Capture the cell that displays the provided text and extract its [x, y] central coordinate. 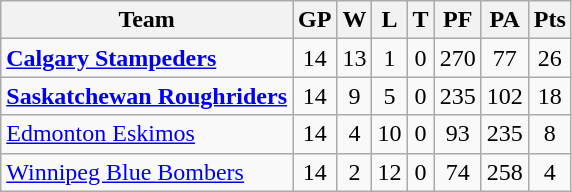
PF [458, 20]
Team [147, 20]
8 [550, 134]
L [390, 20]
77 [504, 58]
74 [458, 172]
W [354, 20]
Pts [550, 20]
18 [550, 96]
258 [504, 172]
Winnipeg Blue Bombers [147, 172]
Edmonton Eskimos [147, 134]
9 [354, 96]
T [420, 20]
GP [315, 20]
Calgary Stampeders [147, 58]
93 [458, 134]
10 [390, 134]
12 [390, 172]
5 [390, 96]
102 [504, 96]
PA [504, 20]
2 [354, 172]
Saskatchewan Roughriders [147, 96]
26 [550, 58]
1 [390, 58]
13 [354, 58]
270 [458, 58]
